Locate the cell with the specified text and output its [X, Y] center coordinate. 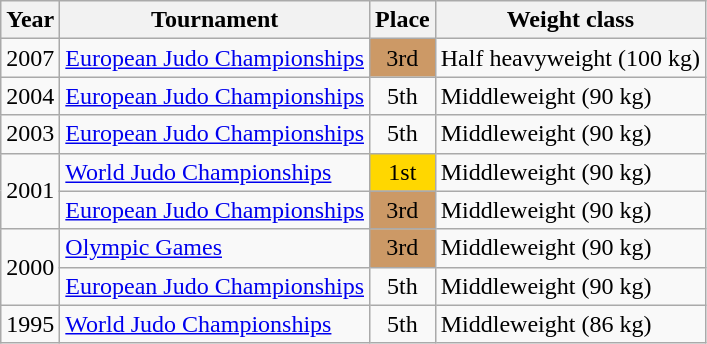
Year [30, 20]
Place [403, 20]
1995 [30, 324]
Middleweight (86 kg) [570, 324]
Half heavyweight (100 kg) [570, 58]
2007 [30, 58]
Tournament [215, 20]
Olympic Games [215, 248]
2004 [30, 96]
1st [403, 172]
Weight class [570, 20]
2003 [30, 134]
2001 [30, 191]
2000 [30, 267]
